Locate the cell with the specified text and output its (X, Y) center coordinate. 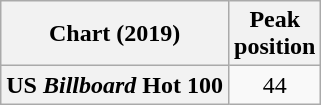
US Billboard Hot 100 (115, 85)
Chart (2019) (115, 34)
Peakposition (275, 34)
44 (275, 85)
